Capture the cell that displays the provided text and extract its [X, Y] central coordinate. 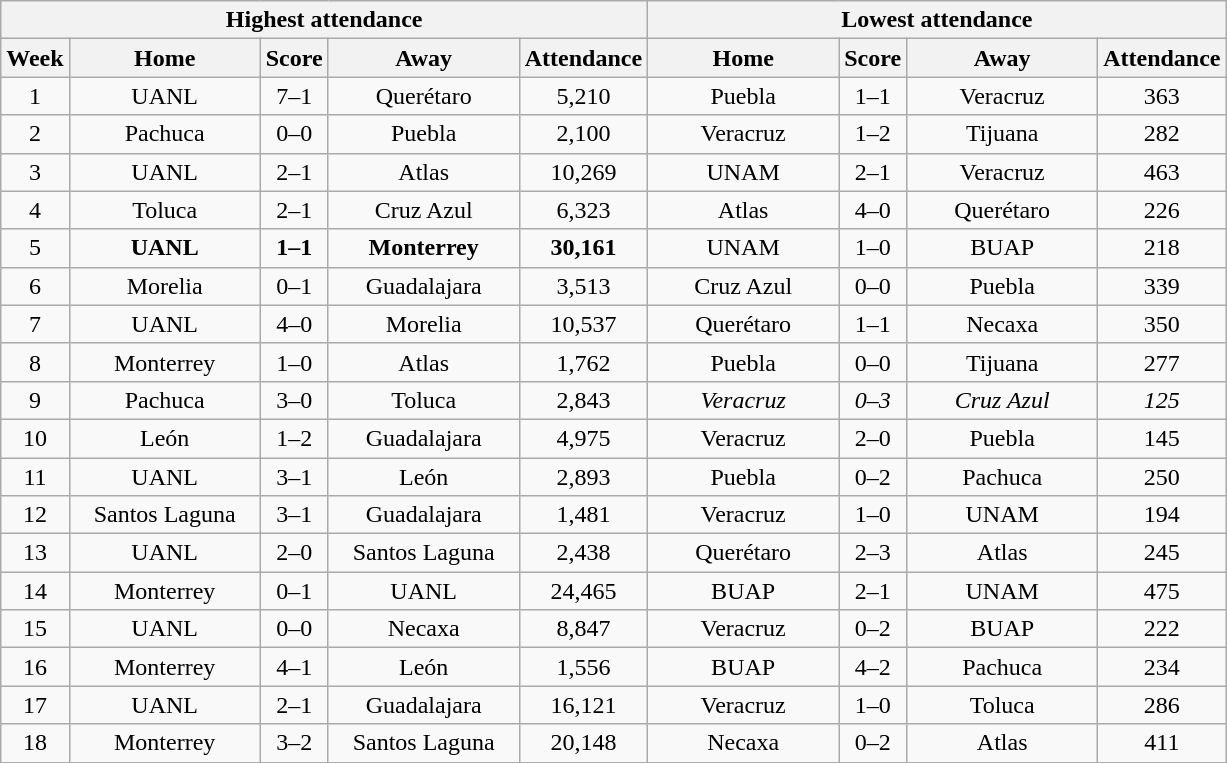
125 [1162, 400]
475 [1162, 591]
2,893 [583, 477]
463 [1162, 172]
18 [35, 743]
14 [35, 591]
282 [1162, 134]
30,161 [583, 248]
12 [35, 515]
4,975 [583, 438]
7–1 [294, 96]
13 [35, 553]
4 [35, 210]
339 [1162, 286]
2,100 [583, 134]
218 [1162, 248]
8,847 [583, 629]
3–0 [294, 400]
350 [1162, 324]
Lowest attendance [937, 20]
2 [35, 134]
24,465 [583, 591]
7 [35, 324]
0–3 [873, 400]
2,438 [583, 553]
4–1 [294, 667]
234 [1162, 667]
Highest attendance [324, 20]
16 [35, 667]
194 [1162, 515]
10,269 [583, 172]
5 [35, 248]
9 [35, 400]
1 [35, 96]
1,556 [583, 667]
10 [35, 438]
286 [1162, 705]
1,481 [583, 515]
6,323 [583, 210]
277 [1162, 362]
3 [35, 172]
20,148 [583, 743]
2,843 [583, 400]
3,513 [583, 286]
1,762 [583, 362]
Week [35, 58]
11 [35, 477]
16,121 [583, 705]
10,537 [583, 324]
222 [1162, 629]
2–3 [873, 553]
6 [35, 286]
15 [35, 629]
8 [35, 362]
17 [35, 705]
145 [1162, 438]
3–2 [294, 743]
411 [1162, 743]
4–2 [873, 667]
226 [1162, 210]
363 [1162, 96]
250 [1162, 477]
245 [1162, 553]
5,210 [583, 96]
